Pinpoint the cell where the given text exists, returning its (x, y) midpoint coordinate. 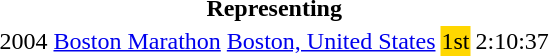
1st (456, 41)
Boston Marathon (137, 41)
Boston, United States (331, 41)
